Output the (x, y) coordinate of the center of the cell containing the given text.  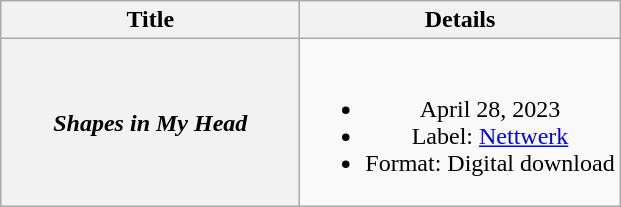
Details (460, 20)
Shapes in My Head (150, 122)
Title (150, 20)
April 28, 2023Label: NettwerkFormat: Digital download (460, 122)
